Search for the cell housing the specified text and yield its (X, Y) center coordinate. 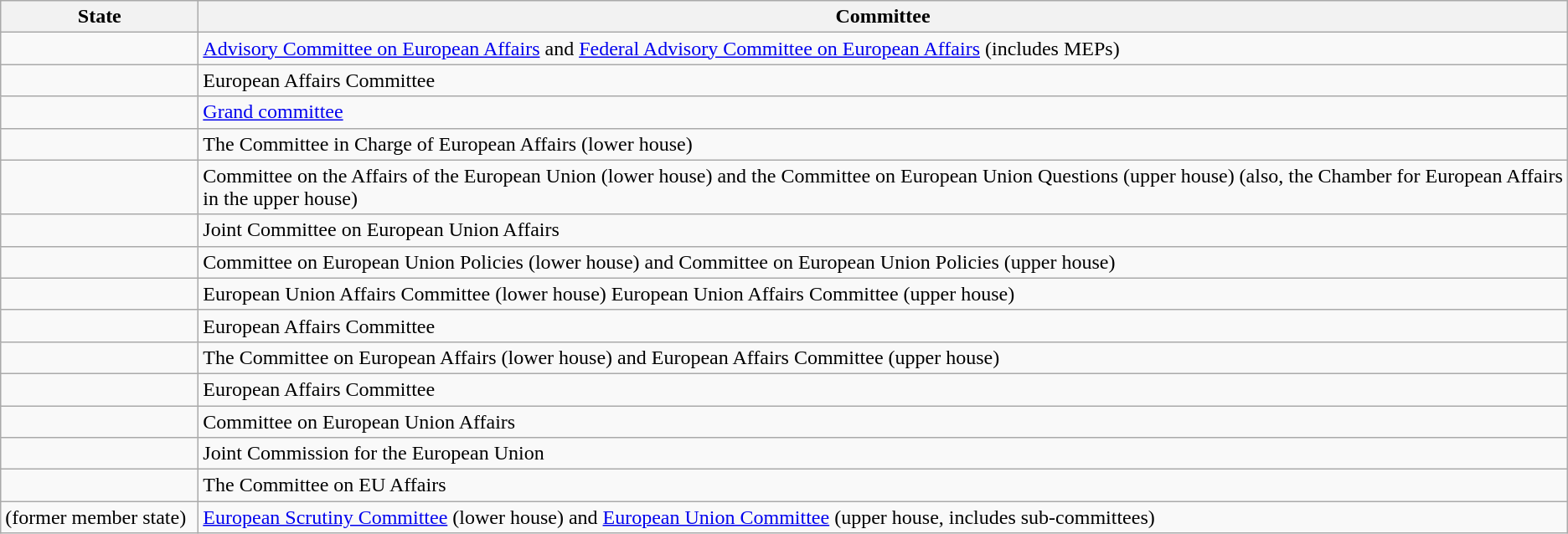
Committee on European Union Policies (lower house) and Committee on European Union Policies (upper house) (883, 262)
State (100, 17)
Joint Committee on European Union Affairs (883, 230)
The Committee in Charge of European Affairs (lower house) (883, 144)
Grand committee (883, 112)
(former member state) (100, 517)
Joint Commission for the European Union (883, 454)
The Committee on European Affairs (lower house) and European Affairs Committee (upper house) (883, 357)
The Committee on EU Affairs (883, 485)
European Scrutiny Committee (lower house) and European Union Committee (upper house, includes sub-committees) (883, 517)
Advisory Committee on European Affairs and Federal Advisory Committee on European Affairs (includes MEPs) (883, 49)
Committee (883, 17)
European Union Affairs Committee (lower house) European Union Affairs Committee (upper house) (883, 294)
Committee on European Union Affairs (883, 421)
